Pinpoint the cell where the given text exists, returning its [x, y] midpoint coordinate. 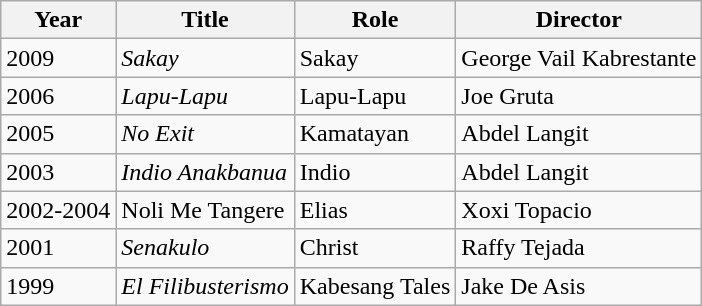
Jake De Asis [579, 286]
2005 [58, 134]
2003 [58, 172]
2009 [58, 58]
Role [375, 20]
Indio Anakbanua [205, 172]
Raffy Tejada [579, 248]
Title [205, 20]
2002-2004 [58, 210]
2001 [58, 248]
Xoxi Topacio [579, 210]
Kamatayan [375, 134]
Joe Gruta [579, 96]
Christ [375, 248]
Noli Me Tangere [205, 210]
Kabesang Tales [375, 286]
Year [58, 20]
2006 [58, 96]
1999 [58, 286]
El Filibusterismo [205, 286]
Director [579, 20]
George Vail Kabrestante [579, 58]
Elias [375, 210]
Senakulo [205, 248]
No Exit [205, 134]
Indio [375, 172]
